Output the [x, y] coordinate of the center of the cell containing the given text.  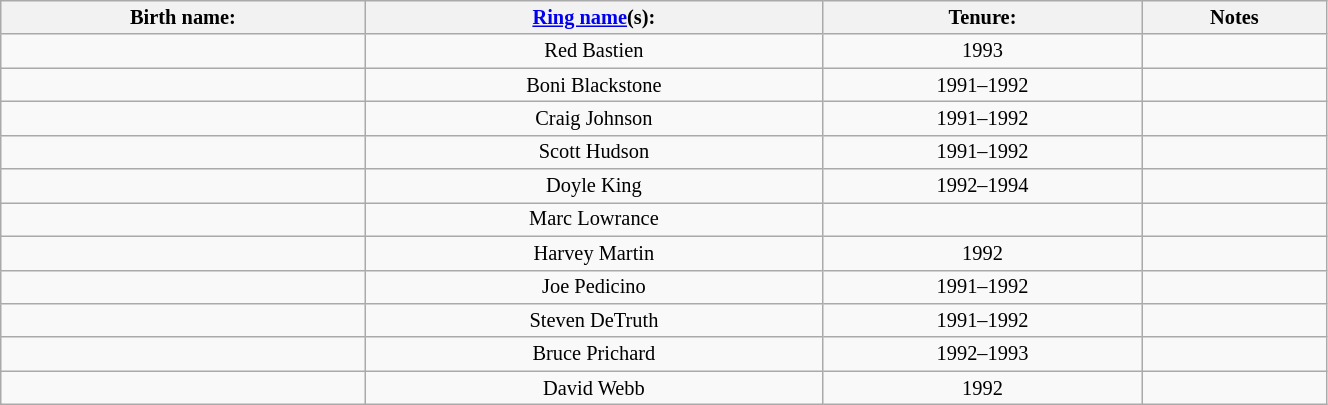
1993 [983, 51]
Scott Hudson [594, 152]
Craig Johnson [594, 118]
1992–1993 [983, 354]
Steven DeTruth [594, 320]
Marc Lowrance [594, 219]
Boni Blackstone [594, 85]
Harvey Martin [594, 253]
Notes [1234, 17]
Ring name(s): [594, 17]
Birth name: [183, 17]
Red Bastien [594, 51]
1992–1994 [983, 186]
Tenure: [983, 17]
David Webb [594, 388]
Doyle King [594, 186]
Bruce Prichard [594, 354]
Joe Pedicino [594, 287]
